Return the (X, Y) coordinate for the center point of the cell that contains the specified text.  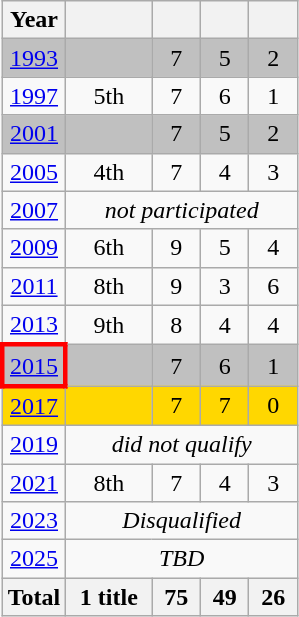
Total (34, 597)
2009 (34, 248)
5th (109, 96)
did not qualify (182, 444)
2011 (34, 286)
49 (224, 597)
Year (34, 20)
2001 (34, 134)
9th (109, 325)
2025 (34, 559)
1 title (109, 597)
2007 (34, 210)
Disqualified (182, 521)
75 (176, 597)
2017 (34, 406)
2005 (34, 172)
0 (274, 406)
TBD (182, 559)
4th (109, 172)
2023 (34, 521)
1997 (34, 96)
2013 (34, 325)
1993 (34, 58)
2021 (34, 483)
not participated (182, 210)
6th (109, 248)
2015 (34, 366)
8 (176, 325)
2019 (34, 444)
26 (274, 597)
